Determine the (X, Y) coordinate at the center of the cell enclosing the given text.  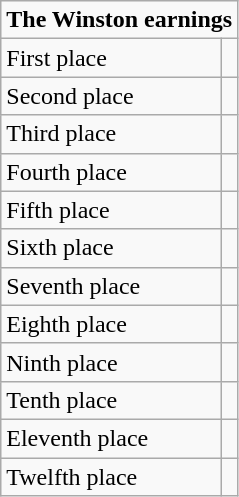
Fourth place (112, 172)
Third place (112, 134)
Seventh place (112, 286)
Fifth place (112, 210)
First place (112, 58)
Eleventh place (112, 438)
Eighth place (112, 324)
Sixth place (112, 248)
Tenth place (112, 400)
Twelfth place (112, 477)
Ninth place (112, 362)
The Winston earnings (120, 20)
Second place (112, 96)
